Capture the cell that displays the provided text and extract its (x, y) central coordinate. 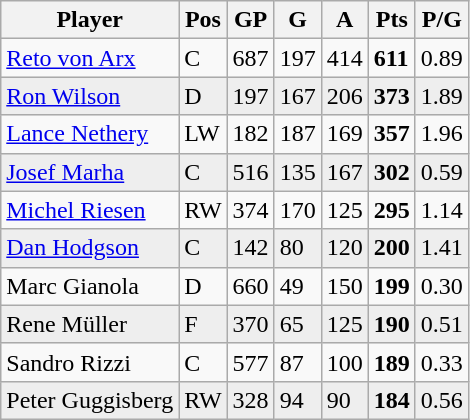
90 (344, 400)
Marc Gianola (90, 286)
A (344, 20)
Pts (392, 20)
374 (250, 210)
1.14 (442, 210)
65 (298, 324)
94 (298, 400)
0.33 (442, 362)
1.41 (442, 248)
170 (298, 210)
660 (250, 286)
100 (344, 362)
0.56 (442, 400)
184 (392, 400)
328 (250, 400)
0.89 (442, 58)
0.59 (442, 172)
187 (298, 134)
206 (344, 96)
P/G (442, 20)
199 (392, 286)
Peter Guggisberg (90, 400)
0.51 (442, 324)
373 (392, 96)
0.30 (442, 286)
150 (344, 286)
Rene Müller (90, 324)
Lance Nethery (90, 134)
190 (392, 324)
370 (250, 324)
87 (298, 362)
Reto von Arx (90, 58)
80 (298, 248)
1.89 (442, 96)
Player (90, 20)
577 (250, 362)
LW (203, 134)
49 (298, 286)
182 (250, 134)
189 (392, 362)
200 (392, 248)
414 (344, 58)
G (298, 20)
GP (250, 20)
Michel Riesen (90, 210)
611 (392, 58)
135 (298, 172)
F (203, 324)
169 (344, 134)
Pos (203, 20)
Josef Marha (90, 172)
1.96 (442, 134)
687 (250, 58)
Ron Wilson (90, 96)
357 (392, 134)
120 (344, 248)
Sandro Rizzi (90, 362)
Dan Hodgson (90, 248)
142 (250, 248)
516 (250, 172)
295 (392, 210)
302 (392, 172)
